Return [x, y] of the center of cell containing provided text 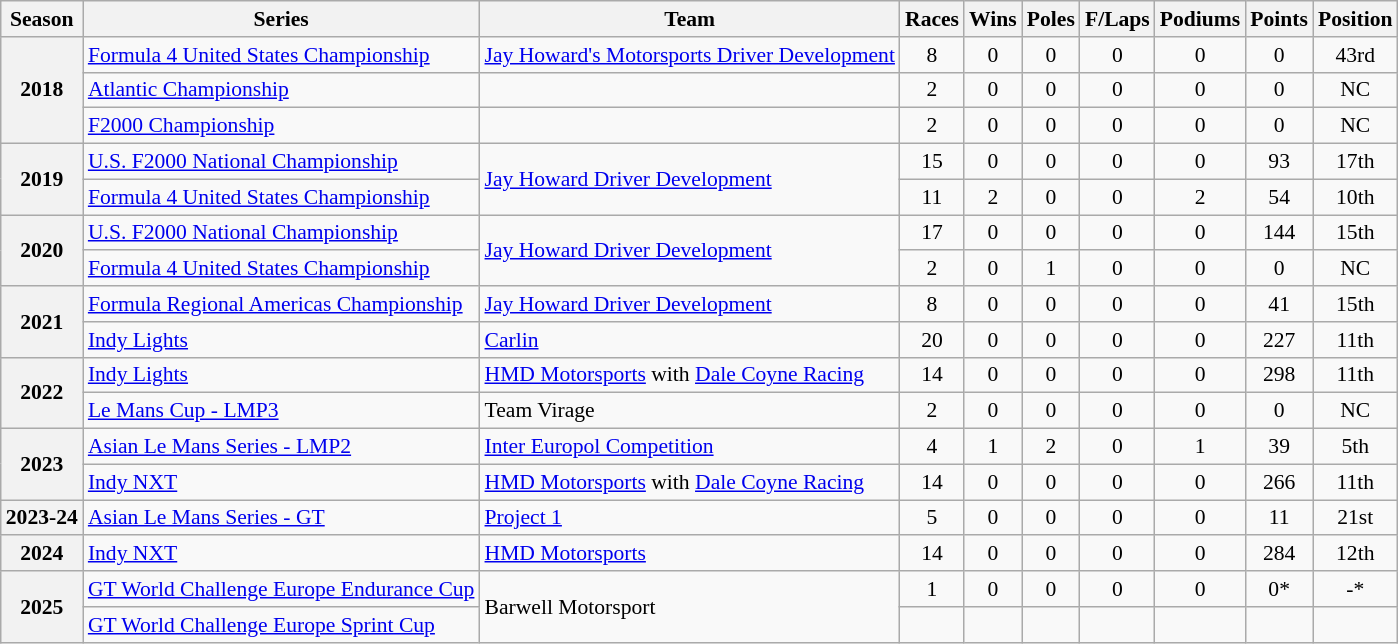
Position [1355, 19]
GT World Challenge Europe Sprint Cup [282, 625]
12th [1355, 554]
284 [1279, 554]
17 [932, 233]
F/Laps [1118, 19]
2018 [42, 90]
Asian Le Mans Series - GT [282, 518]
Le Mans Cup - LMP3 [282, 411]
2023 [42, 464]
298 [1279, 375]
5th [1355, 447]
2022 [42, 392]
Team [689, 19]
2024 [42, 554]
144 [1279, 233]
Formula Regional Americas Championship [282, 304]
5 [932, 518]
266 [1279, 482]
20 [932, 340]
Poles [1051, 19]
F2000 Championship [282, 126]
21st [1355, 518]
41 [1279, 304]
43rd [1355, 55]
4 [932, 447]
Asian Le Mans Series - LMP2 [282, 447]
54 [1279, 197]
17th [1355, 162]
Team Virage [689, 411]
Carlin [689, 340]
93 [1279, 162]
Barwell Motorsport [689, 606]
2023-24 [42, 518]
GT World Challenge Europe Endurance Cup [282, 589]
Inter Europol Competition [689, 447]
-* [1355, 589]
Podiums [1200, 19]
227 [1279, 340]
39 [1279, 447]
Series [282, 19]
2025 [42, 606]
Wins [993, 19]
2021 [42, 322]
2019 [42, 180]
Jay Howard's Motorsports Driver Development [689, 55]
Project 1 [689, 518]
HMD Motorsports [689, 554]
0* [1279, 589]
Races [932, 19]
Season [42, 19]
2020 [42, 250]
Points [1279, 19]
15 [932, 162]
Atlantic Championship [282, 90]
10th [1355, 197]
